Extract the [x, y] coordinate from the center of the cell holding the provided text.  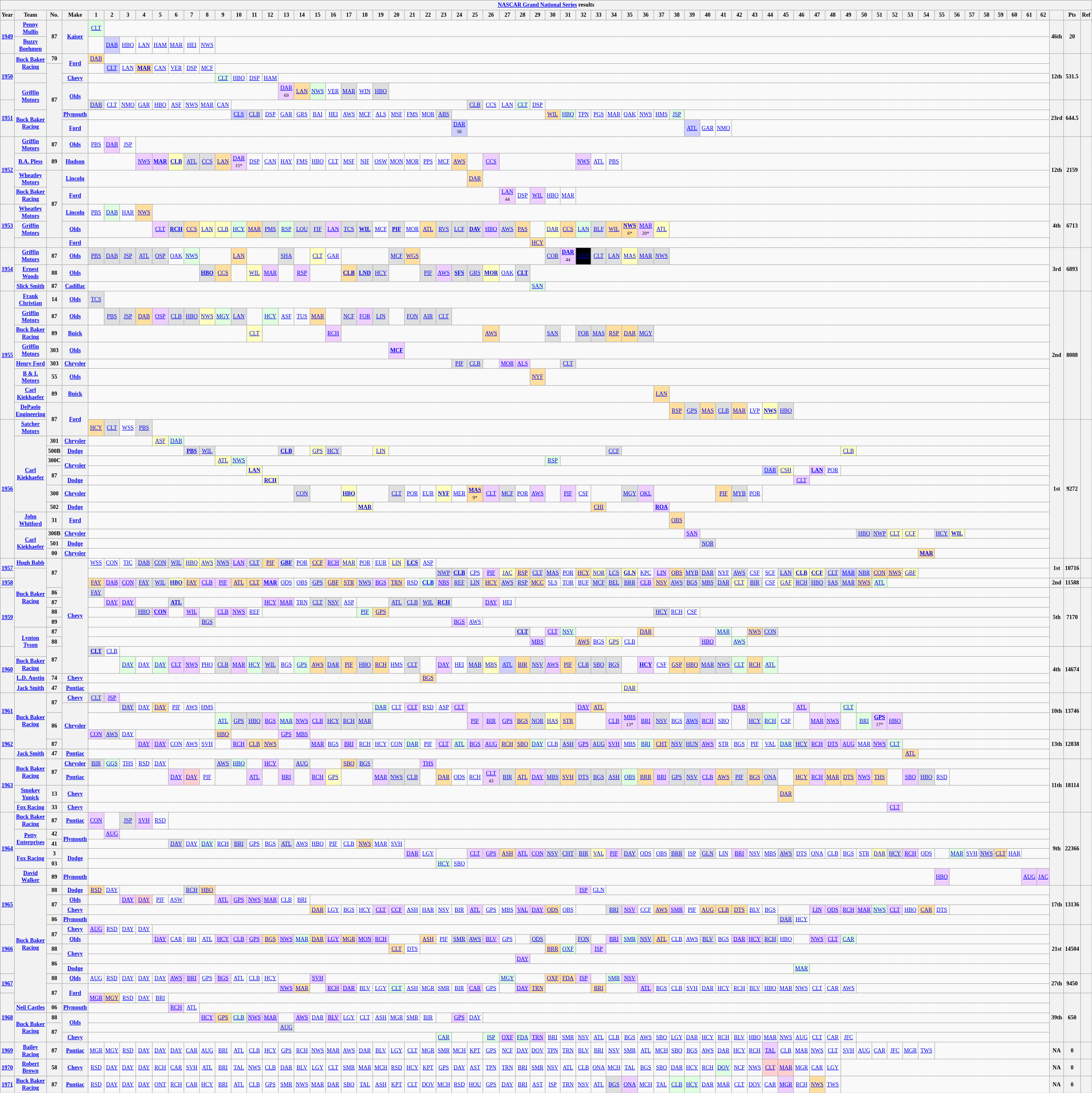
17 [349, 15]
BLF [599, 229]
34 [614, 15]
70 [54, 59]
OSW [381, 162]
29 [538, 15]
4 [144, 15]
18 [365, 15]
27th [1056, 983]
BEL [614, 583]
John Whitford [30, 521]
50 [864, 15]
Make [75, 15]
MAS9* [475, 494]
37 [662, 15]
1960 [8, 670]
Smokey Yunick [30, 794]
650 [1072, 1018]
HAS [553, 721]
1958 [8, 583]
35 [630, 15]
1949 [8, 37]
25 [475, 15]
BAI [318, 115]
6893 [1072, 269]
Lynton Tyson [30, 642]
500B [54, 451]
1969 [8, 1051]
8088 [1072, 355]
Pts [1072, 15]
16 [333, 15]
9th [1056, 849]
1964 [8, 849]
22366 [1072, 849]
ROA [662, 507]
1956 [8, 489]
300B [54, 534]
LOU [302, 229]
23 [444, 15]
46 [801, 15]
15 [318, 15]
PPS [428, 162]
19 [381, 15]
DAR56 [459, 128]
5 [160, 15]
CHI [599, 507]
MAB [475, 665]
531.5 [1072, 77]
1 [96, 15]
502 [54, 507]
5th [1056, 617]
46th [1056, 37]
1963 [8, 786]
Robert Brown [30, 1068]
10716 [1072, 568]
Petty Enterprises [30, 839]
301 [54, 441]
61 [1029, 15]
22 [428, 15]
GSP [677, 665]
DAR69 [286, 92]
NBR [864, 573]
43 [755, 15]
LCF [459, 229]
59 [1000, 15]
12 [270, 15]
8 [207, 15]
300 [54, 494]
03 [54, 864]
11588 [1072, 583]
Frank Christian [30, 300]
11th [1056, 786]
2159 [1072, 171]
WGS [412, 256]
32 [584, 15]
Satcher Motors [30, 428]
21 [412, 15]
Cadillac [75, 286]
12838 [1072, 744]
45 [786, 15]
9 [223, 15]
HAY [286, 162]
SLS [553, 583]
39th [1056, 1018]
24 [459, 15]
Bailey Racing [30, 1051]
18114 [1072, 786]
MER [459, 494]
DePaolo Engineering [30, 411]
CSH [786, 470]
TIC [128, 563]
49 [848, 15]
HOU [475, 1085]
Neil Castles [30, 1008]
1965 [8, 905]
GGS [112, 763]
38 [677, 15]
21st [1056, 949]
PHO [207, 665]
DAR15* [239, 162]
56 [957, 15]
GAF [786, 583]
LVP [755, 411]
Kaiser [75, 37]
Slick Smith [30, 286]
Penny Mullis [30, 28]
1951 [8, 118]
2 [112, 15]
B.A. Pless [30, 162]
9272 [1072, 489]
28 [523, 15]
SAS [833, 583]
No. [54, 15]
B & L Motors [30, 377]
KPC [646, 573]
MAR20* [646, 229]
52 [895, 15]
14674 [1072, 670]
CLT43 [491, 777]
26 [491, 15]
ABS [444, 115]
1959 [8, 617]
Year [8, 15]
Ernest Woods [30, 273]
1952 [8, 171]
1971 [8, 1085]
44 [770, 15]
TUS [302, 317]
13th [1056, 744]
NIF [365, 162]
DAV [475, 229]
NWS6* [630, 229]
40 [708, 15]
10th [1056, 711]
Hugh Babb [30, 563]
SCF [770, 573]
TOR [568, 583]
CPS [475, 573]
74 [54, 678]
501 [54, 543]
1961 [8, 711]
WIN [365, 92]
RVS [444, 229]
1953 [8, 226]
LND [365, 273]
FIF [318, 229]
Henry Ford [30, 364]
00 [54, 553]
23rd [1056, 118]
14504 [1072, 949]
OKL [646, 494]
30 [553, 15]
David Walker [30, 877]
6713 [1072, 226]
36 [646, 15]
1955 [8, 355]
1954 [8, 269]
PMS [270, 229]
COR [553, 256]
62 [1043, 15]
DAR44 [568, 256]
1966 [8, 949]
10 [239, 15]
9450 [1072, 983]
60 [1014, 15]
6 [176, 15]
48 [833, 15]
06 [54, 1008]
PGS [599, 115]
300C [54, 461]
17th [1056, 905]
PAS [523, 229]
1968 [8, 1018]
644.5 [1072, 118]
NBS [444, 583]
Team [30, 15]
NASCAR Grand National Series results [546, 5]
54 [926, 15]
3rd [1056, 269]
1967 [8, 983]
GPS17* [880, 721]
1962 [8, 744]
1957 [8, 568]
AIR [428, 317]
27 [507, 15]
CLS [239, 115]
LAN44 [507, 196]
Ref [1086, 15]
11 [254, 15]
51 [880, 15]
SFS [459, 273]
7170 [1072, 617]
13746 [1072, 711]
Buzzy Boehmen [30, 45]
57 [972, 15]
ASW [176, 900]
53 [910, 15]
SHA [286, 256]
MBS13* [630, 721]
7 [192, 15]
13136 [1072, 905]
HUN [692, 744]
1950 [8, 77]
39 [692, 15]
BUF [584, 583]
1970 [8, 1068]
Hudson [75, 162]
L.D. Austin [30, 678]
MCC [538, 583]
ONT [160, 1085]
